Provide the (X, Y) coordinate of the cell's center where the given text is located.  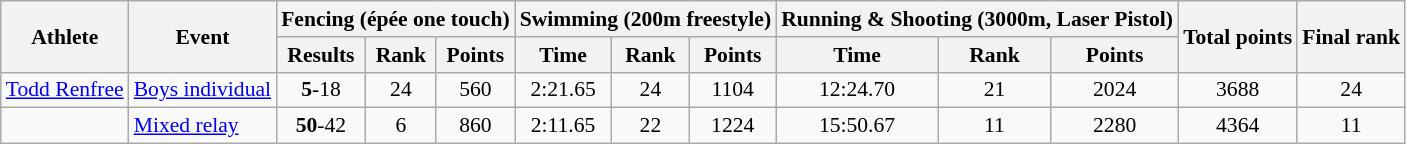
21 (994, 90)
Final rank (1351, 36)
860 (476, 126)
Running & Shooting (3000m, Laser Pistol) (977, 19)
12:24.70 (857, 90)
Boys individual (202, 90)
6 (401, 126)
5-18 (321, 90)
2024 (1114, 90)
3688 (1238, 90)
22 (651, 126)
Todd Renfree (65, 90)
2280 (1114, 126)
Mixed relay (202, 126)
1224 (732, 126)
560 (476, 90)
Results (321, 55)
2:21.65 (564, 90)
Event (202, 36)
4364 (1238, 126)
50-42 (321, 126)
Fencing (épée one touch) (396, 19)
Total points (1238, 36)
15:50.67 (857, 126)
Athlete (65, 36)
Swimming (200m freestyle) (646, 19)
2:11.65 (564, 126)
1104 (732, 90)
